Detect which cell encompasses the target text, then output its (x, y) center coordinate. 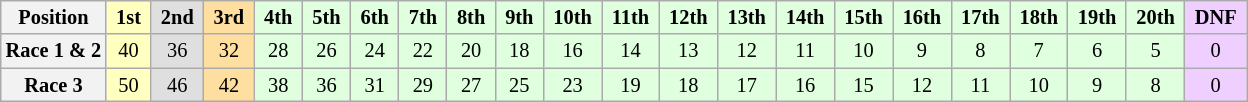
15th (863, 17)
8th (471, 17)
Race 1 & 2 (54, 51)
29 (423, 85)
9th (519, 17)
25 (519, 85)
20 (471, 51)
15 (863, 85)
Position (54, 17)
14th (805, 17)
19th (1097, 17)
24 (375, 51)
23 (572, 85)
28 (278, 51)
26 (326, 51)
7 (1039, 51)
6 (1097, 51)
5 (1155, 51)
18th (1039, 17)
38 (278, 85)
4th (278, 17)
10th (572, 17)
40 (128, 51)
5th (326, 17)
31 (375, 85)
19 (630, 85)
27 (471, 85)
20th (1155, 17)
17 (746, 85)
12th (688, 17)
17th (980, 17)
14 (630, 51)
7th (423, 17)
50 (128, 85)
16th (922, 17)
2nd (178, 17)
32 (229, 51)
46 (178, 85)
6th (375, 17)
11th (630, 17)
13 (688, 51)
22 (423, 51)
1st (128, 17)
Race 3 (54, 85)
3rd (229, 17)
DNF (1216, 17)
42 (229, 85)
13th (746, 17)
